Provide the (x, y) coordinate of the cell's center where the given text is located.  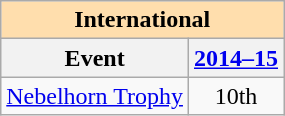
2014–15 (236, 58)
International (142, 20)
Event (95, 58)
10th (236, 96)
Nebelhorn Trophy (95, 96)
